Determine the (x, y) coordinate at the center of the cell enclosing the given text.  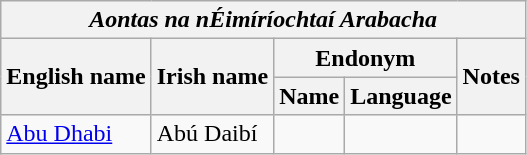
Aontas na nÉimíríochtaí Arabacha (264, 20)
Abú Daibí (212, 134)
Endonym (366, 58)
Language (401, 96)
English name (76, 77)
Irish name (212, 77)
Abu Dhabi (76, 134)
Notes (491, 77)
Name (310, 96)
